Identify which cell holds the provided text, then report its [x, y] central coordinate. 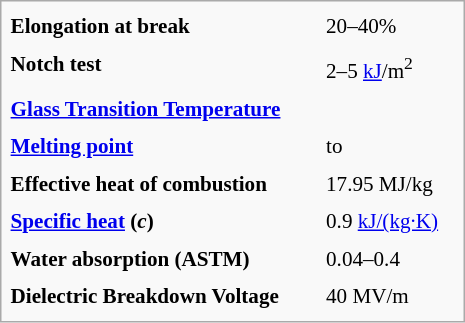
Effective heat of combustion [165, 184]
40 MV/m [391, 296]
17.95 MJ/kg [391, 184]
Elongation at break [165, 26]
20–40% [391, 26]
Glass Transition Temperature [165, 108]
to [391, 146]
0.04–0.4 [391, 260]
Dielectric Breakdown Voltage [165, 296]
Melting point [165, 146]
0.9 kJ/(kg·K) [391, 222]
Specific heat (c) [165, 222]
Water absorption (ASTM) [165, 260]
2–5 kJ/m2 [391, 67]
Notch test [165, 67]
